Capture the cell that displays the provided text and extract its [X, Y] central coordinate. 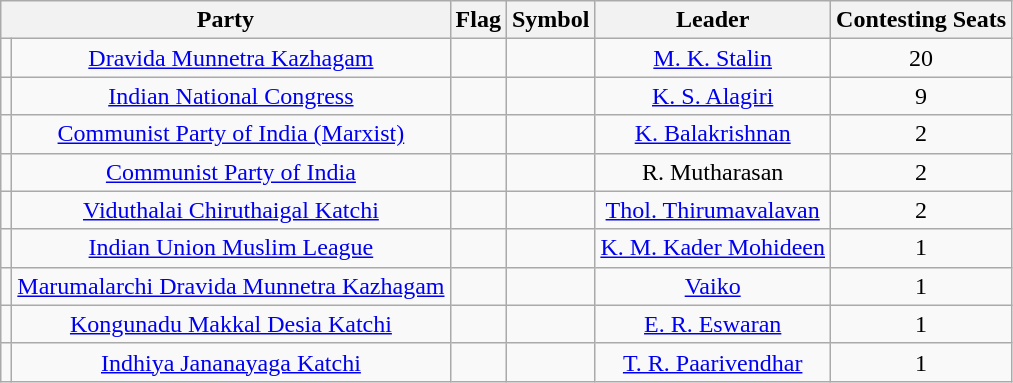
Indian National Congress [231, 96]
Dravida Munnetra Kazhagam [231, 58]
M. K. Stalin [713, 58]
9 [922, 96]
Viduthalai Chiruthaigal Katchi [231, 210]
Symbol [550, 20]
Leader [713, 20]
Vaiko [713, 286]
K. S. Alagiri [713, 96]
Contesting Seats [922, 20]
Party [226, 20]
K. Balakrishnan [713, 134]
R. Mutharasan [713, 172]
T. R. Paarivendhar [713, 362]
Indian Union Muslim League [231, 248]
Communist Party of India (Marxist) [231, 134]
E. R. Eswaran [713, 324]
Flag [478, 20]
Indhiya Jananayaga Katchi [231, 362]
Communist Party of India [231, 172]
Thol. Thirumavalavan [713, 210]
20 [922, 58]
Marumalarchi Dravida Munnetra Kazhagam [231, 286]
K. M. Kader Mohideen [713, 248]
Kongunadu Makkal Desia Katchi [231, 324]
